Identify which cell holds the provided text, then report its [x, y] central coordinate. 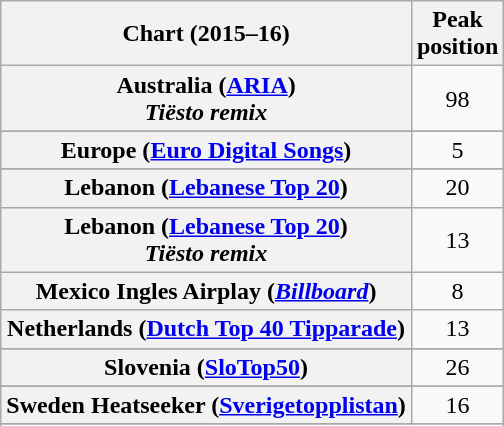
Lebanon (Lebanese Top 20) [206, 188]
26 [457, 367]
20 [457, 188]
5 [457, 150]
Slovenia (SloTop50) [206, 367]
Europe (Euro Digital Songs) [206, 150]
98 [457, 98]
Chart (2015–16) [206, 34]
Peakposition [457, 34]
Sweden Heatseeker (Sverigetopplistan) [206, 405]
16 [457, 405]
Australia (ARIA)Tiësto remix [206, 98]
Mexico Ingles Airplay (Billboard) [206, 291]
Lebanon (Lebanese Top 20)Tiësto remix [206, 240]
8 [457, 291]
Netherlands (Dutch Top 40 Tipparade) [206, 329]
